Search for the cell housing the specified text and yield its (x, y) center coordinate. 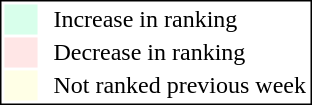
Not ranked previous week (180, 85)
Decrease in ranking (180, 53)
Increase in ranking (180, 19)
